From the cell containing the given text, extract its center point as [X, Y] coordinate. 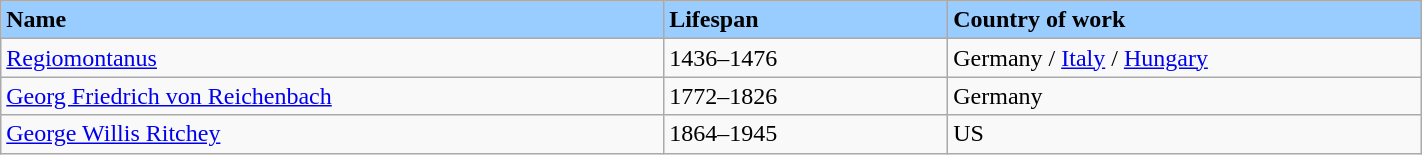
Lifespan [806, 20]
Name [332, 20]
Germany [1185, 96]
1864–1945 [806, 134]
Country of work [1185, 20]
1772–1826 [806, 96]
Germany / Italy / Hungary [1185, 58]
US [1185, 134]
Regiomontanus [332, 58]
Georg Friedrich von Reichenbach [332, 96]
George Willis Ritchey [332, 134]
1436–1476 [806, 58]
